Capture the cell that displays the provided text and extract its (X, Y) central coordinate. 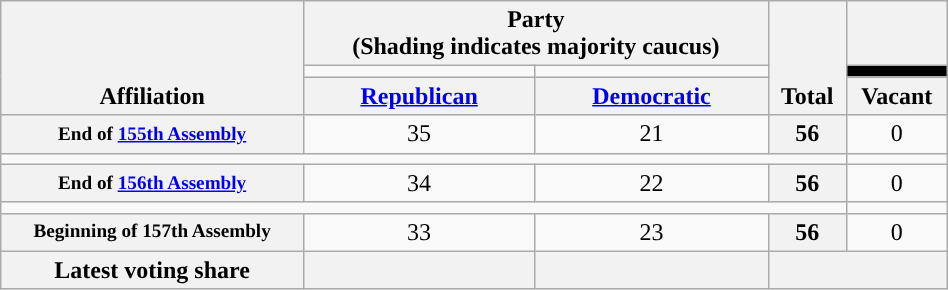
Beginning of 157th Assembly (152, 232)
Affiliation (152, 58)
Democratic (652, 96)
Republican (418, 96)
33 (418, 232)
Total (807, 58)
Vacant (896, 96)
34 (418, 183)
35 (418, 134)
22 (652, 183)
Latest voting share (152, 270)
Party (Shading indicates majority caucus) (536, 34)
23 (652, 232)
End of 155th Assembly (152, 134)
21 (652, 134)
End of 156th Assembly (152, 183)
